Capture the cell that displays the provided text and extract its [x, y] central coordinate. 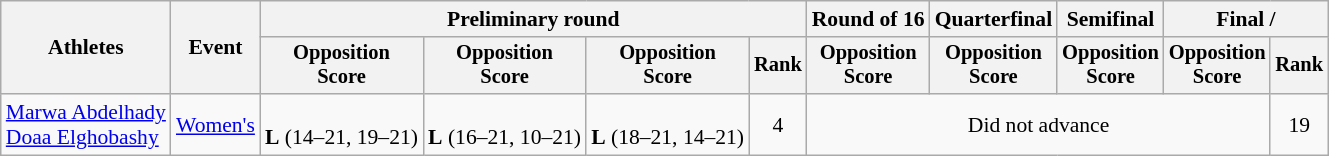
Preliminary round [534, 19]
L (18–21, 14–21) [668, 124]
Semifinal [1110, 19]
Final / [1246, 19]
L (16–21, 10–21) [504, 124]
19 [1299, 124]
Event [216, 48]
Athletes [86, 48]
Marwa AbdelhadyDoaa Elghobashy [86, 124]
Round of 16 [868, 19]
Quarterfinal [994, 19]
Did not advance [1039, 124]
4 [778, 124]
L (14–21, 19–21) [342, 124]
Women's [216, 124]
